Extract the (X, Y) coordinate from the center of the cell holding the provided text.  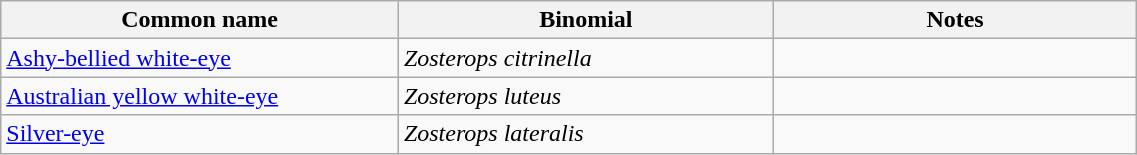
Notes (955, 20)
Australian yellow white-eye (200, 96)
Zosterops citrinella (586, 58)
Binomial (586, 20)
Zosterops lateralis (586, 134)
Ashy-bellied white-eye (200, 58)
Silver-eye (200, 134)
Zosterops luteus (586, 96)
Common name (200, 20)
